Extract the [X, Y] coordinate from the center of the cell holding the provided text.  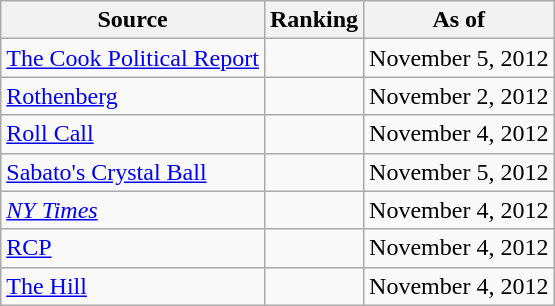
Source [133, 20]
Rothenberg [133, 96]
November 2, 2012 [459, 96]
RCP [133, 248]
As of [459, 20]
NY Times [133, 210]
The Hill [133, 286]
Ranking [314, 20]
Sabato's Crystal Ball [133, 172]
The Cook Political Report [133, 58]
Roll Call [133, 134]
